Find where the given text appears and provide that cell's center as [x, y] coordinate. 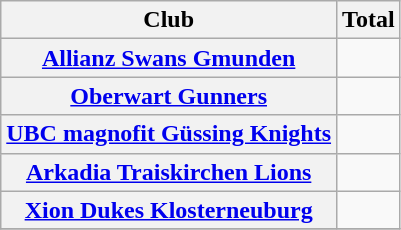
Arkadia Traiskirchen Lions [169, 172]
Club [169, 20]
UBC magnofit Güssing Knights [169, 134]
Total [369, 20]
Xion Dukes Klosterneuburg [169, 210]
Allianz Swans Gmunden [169, 58]
Oberwart Gunners [169, 96]
